Identify which cell holds the provided text, then report its [x, y] central coordinate. 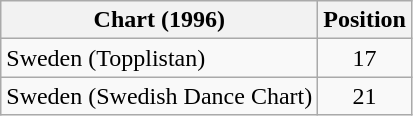
21 [365, 96]
Sweden (Topplistan) [160, 58]
Sweden (Swedish Dance Chart) [160, 96]
Position [365, 20]
Chart (1996) [160, 20]
17 [365, 58]
